Identify which cell holds the provided text, then report its (x, y) central coordinate. 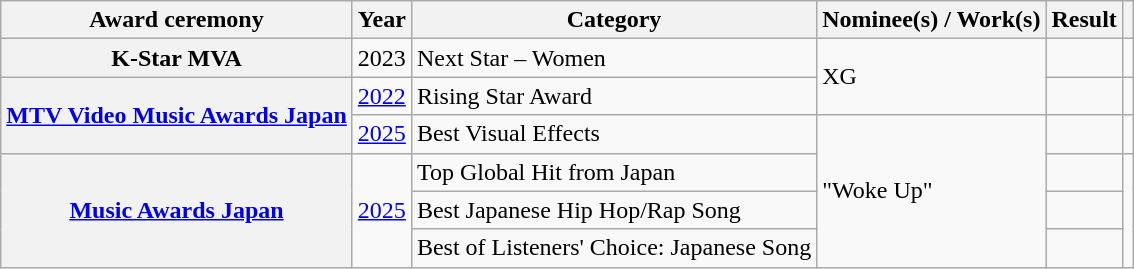
Rising Star Award (614, 96)
XG (932, 77)
Category (614, 20)
Award ceremony (177, 20)
Year (382, 20)
"Woke Up" (932, 191)
Best Japanese Hip Hop/Rap Song (614, 210)
Top Global Hit from Japan (614, 172)
Music Awards Japan (177, 210)
Next Star – Women (614, 58)
Result (1084, 20)
2022 (382, 96)
Best of Listeners' Choice: Japanese Song (614, 248)
Nominee(s) / Work(s) (932, 20)
Best Visual Effects (614, 134)
2023 (382, 58)
K-Star MVA (177, 58)
MTV Video Music Awards Japan (177, 115)
